Pinpoint the cell where the given text exists, returning its (X, Y) midpoint coordinate. 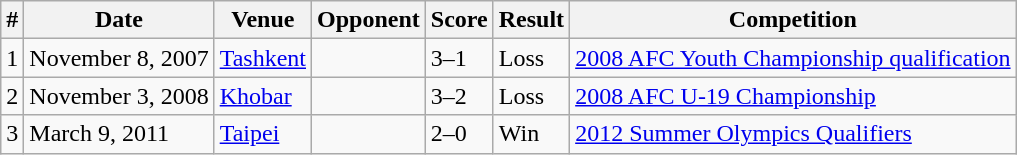
1 (12, 58)
2–0 (459, 134)
3 (12, 134)
2008 AFC U-19 Championship (793, 96)
2008 AFC Youth Championship qualification (793, 58)
November 8, 2007 (119, 58)
Venue (262, 20)
Score (459, 20)
2 (12, 96)
Taipei (262, 134)
Competition (793, 20)
Tashkent (262, 58)
3–1 (459, 58)
Win (531, 134)
# (12, 20)
November 3, 2008 (119, 96)
Khobar (262, 96)
March 9, 2011 (119, 134)
Result (531, 20)
Date (119, 20)
3–2 (459, 96)
2012 Summer Olympics Qualifiers (793, 134)
Opponent (369, 20)
